Identify which cell holds the provided text, then report its [X, Y] central coordinate. 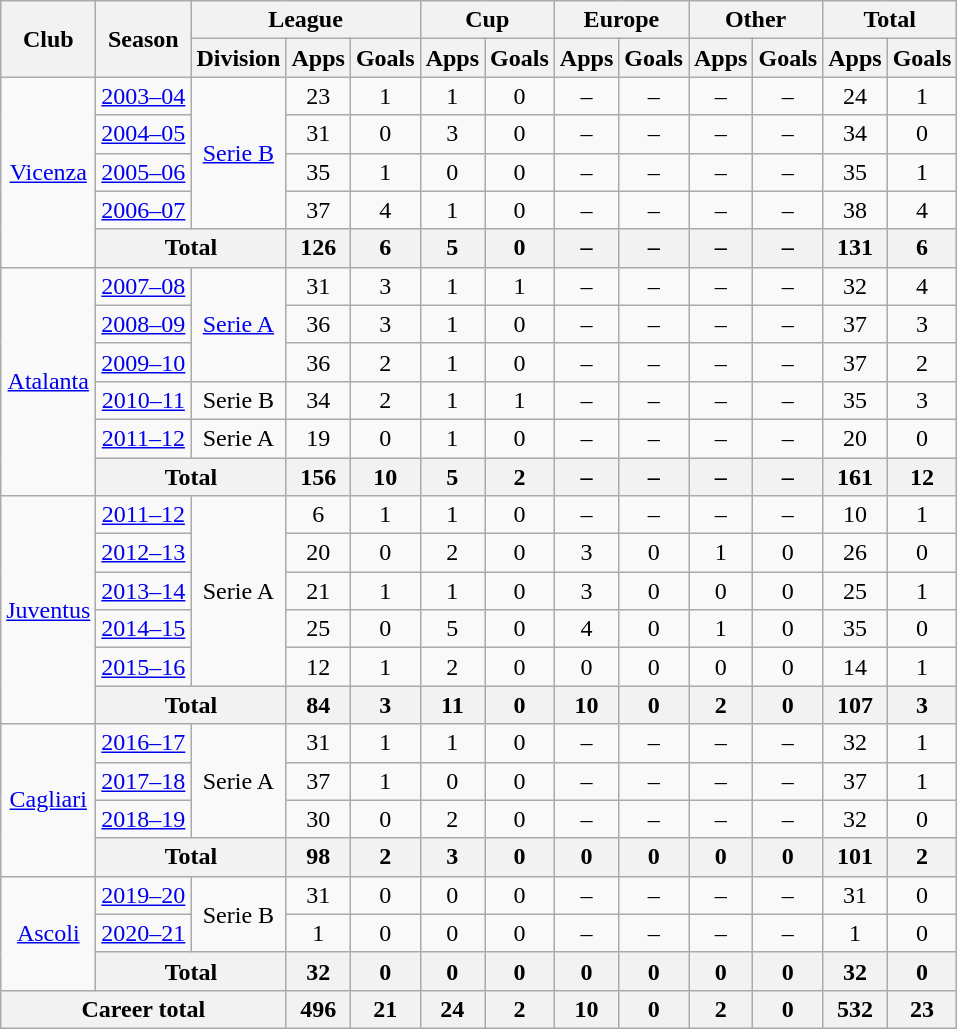
101 [855, 857]
131 [855, 248]
Juventus [48, 610]
Cup [487, 20]
League [306, 20]
98 [318, 857]
11 [452, 705]
2003–04 [144, 96]
Ascoli [48, 933]
107 [855, 705]
156 [318, 477]
2012–13 [144, 553]
2006–07 [144, 210]
Club [48, 39]
38 [855, 210]
2013–14 [144, 591]
26 [855, 553]
2015–16 [144, 667]
126 [318, 248]
19 [318, 438]
2009–10 [144, 362]
Career total [144, 1009]
2020–21 [144, 933]
Vicenza [48, 172]
161 [855, 477]
84 [318, 705]
2018–19 [144, 819]
Other [755, 20]
2007–08 [144, 286]
30 [318, 819]
2016–17 [144, 743]
Europe [621, 20]
2019–20 [144, 895]
2004–05 [144, 134]
2010–11 [144, 400]
2005–06 [144, 172]
Cagliari [48, 800]
Division [238, 58]
496 [318, 1009]
2008–09 [144, 324]
Atalanta [48, 381]
2014–15 [144, 629]
14 [855, 667]
532 [855, 1009]
2017–18 [144, 781]
Season [144, 39]
